Pinpoint the cell where the given text exists, returning its [X, Y] midpoint coordinate. 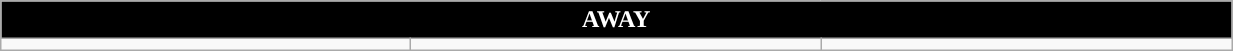
AWAY [616, 20]
